Return (X, Y) of the center of cell containing provided text 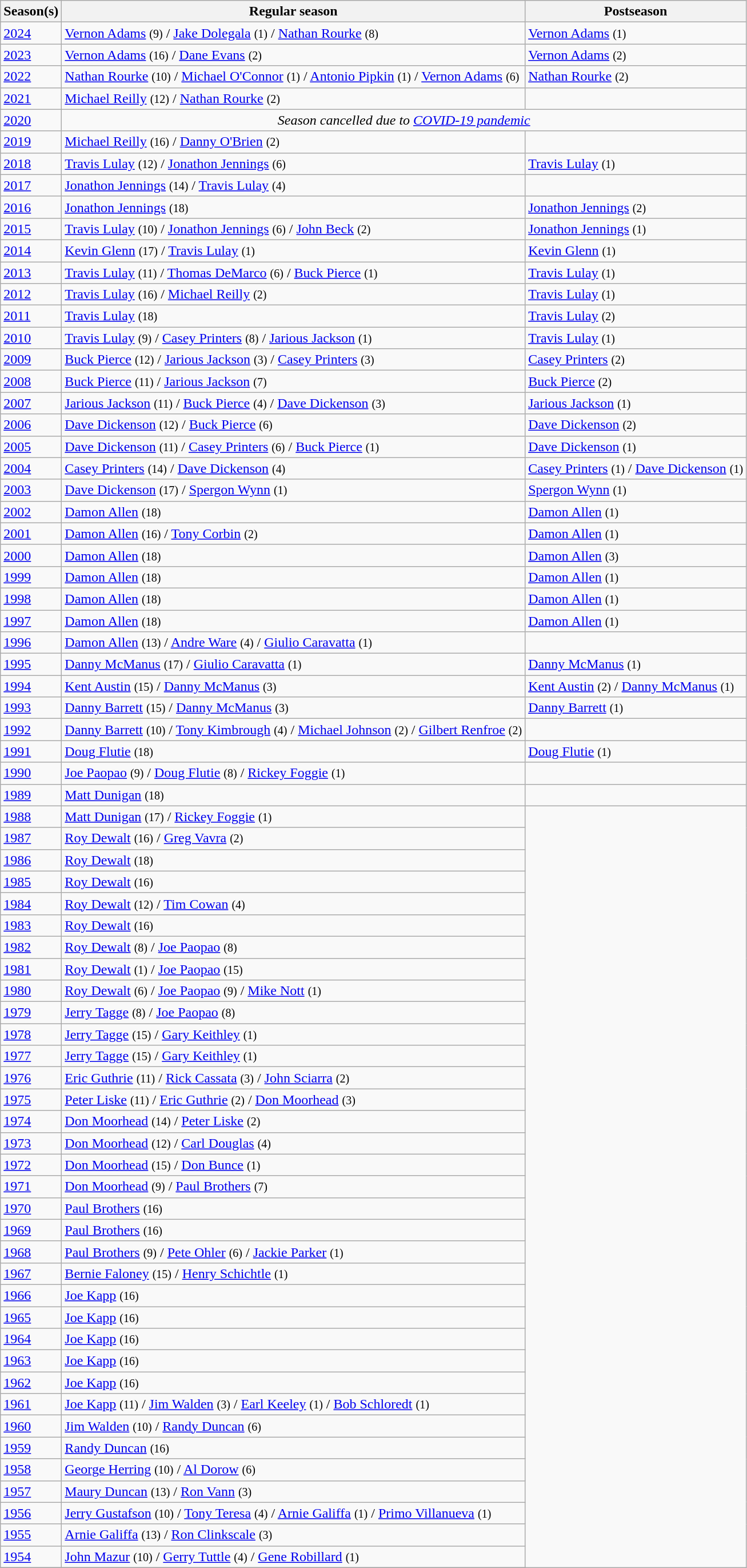
1960 (31, 1426)
Doug Flutie (18) (294, 751)
Buck Pierce (12) / Jarious Jackson (3) / Casey Printers (3) (294, 360)
Dave Dickenson (17) / Spergon Wynn (1) (294, 490)
2023 (31, 55)
1961 (31, 1404)
Nathan Rourke (2) (636, 77)
Vernon Adams (2) (636, 55)
2006 (31, 425)
Michael Reilly (12) / Nathan Rourke (2) (294, 98)
Jim Walden (10) / Randy Duncan (6) (294, 1426)
2015 (31, 229)
Jarious Jackson (11) / Buck Pierce (4) / Dave Dickenson (3) (294, 403)
Casey Printers (14) / Dave Dickenson (4) (294, 468)
2021 (31, 98)
Roy Dewalt (1) / Joe Paopao (15) (294, 969)
Jarious Jackson (1) (636, 403)
2004 (31, 468)
2010 (31, 338)
1974 (31, 1121)
1991 (31, 751)
1972 (31, 1165)
2016 (31, 207)
2011 (31, 316)
Bernie Faloney (15) / Henry Schichtle (1) (294, 1273)
1985 (31, 882)
1986 (31, 860)
1973 (31, 1143)
2005 (31, 447)
2012 (31, 295)
Buck Pierce (11) / Jarious Jackson (7) (294, 381)
1956 (31, 1513)
Danny Barrett (15) / Danny McManus (3) (294, 708)
2018 (31, 164)
Regular season (294, 11)
George Herring (10) / Al Dorow (6) (294, 1470)
1979 (31, 1013)
Doug Flutie (1) (636, 751)
1971 (31, 1187)
Dave Dickenson (12) / Buck Pierce (6) (294, 425)
1963 (31, 1361)
Randy Duncan (16) (294, 1448)
Jonathon Jennings (2) (636, 207)
1981 (31, 969)
Jonathon Jennings (18) (294, 207)
2000 (31, 555)
Paul Brothers (9) / Pete Ohler (6) / Jackie Parker (1) (294, 1252)
Don Moorhead (14) / Peter Liske (2) (294, 1121)
Spergon Wynn (1) (636, 490)
Damon Allen (3) (636, 555)
1977 (31, 1056)
Season cancelled due to COVID-19 pandemic (404, 120)
Don Moorhead (15) / Don Bunce (1) (294, 1165)
Jonathon Jennings (1) (636, 229)
1965 (31, 1317)
Danny McManus (1) (636, 664)
Travis Lulay (9) / Casey Printers (8) / Jarious Jackson (1) (294, 338)
Damon Allen (13) / Andre Ware (4) / Giulio Caravatta (1) (294, 643)
Casey Printers (2) (636, 360)
2024 (31, 33)
Roy Dewalt (12) / Tim Cowan (4) (294, 904)
Buck Pierce (2) (636, 381)
Arnie Galiffa (13) / Ron Clinkscale (3) (294, 1535)
Damon Allen (16) / Tony Corbin (2) (294, 534)
Dave Dickenson (2) (636, 425)
2002 (31, 512)
1992 (31, 730)
1970 (31, 1208)
Dave Dickenson (1) (636, 447)
Matt Dunigan (18) (294, 795)
Joe Paopao (9) / Doug Flutie (8) / Rickey Foggie (1) (294, 773)
2013 (31, 273)
Travis Lulay (12) / Jonathon Jennings (6) (294, 164)
Nathan Rourke (10) / Michael O'Connor (1) / Antonio Pipkin (1) / Vernon Adams (6) (294, 77)
1962 (31, 1383)
1990 (31, 773)
Kevin Glenn (1) (636, 250)
1955 (31, 1535)
Travis Lulay (18) (294, 316)
Maury Duncan (13) / Ron Vann (3) (294, 1491)
1969 (31, 1230)
Travis Lulay (11) / Thomas DeMarco (6) / Buck Pierce (1) (294, 273)
2019 (31, 142)
Jerry Tagge (8) / Joe Paopao (8) (294, 1013)
1978 (31, 1034)
1954 (31, 1557)
1966 (31, 1295)
1958 (31, 1470)
2001 (31, 534)
Matt Dunigan (17) / Rickey Foggie (1) (294, 817)
1998 (31, 599)
Don Moorhead (9) / Paul Brothers (7) (294, 1187)
1976 (31, 1078)
1988 (31, 817)
Eric Guthrie (11) / Rick Cassata (3) / John Sciarra (2) (294, 1078)
1987 (31, 838)
1989 (31, 795)
1967 (31, 1273)
Vernon Adams (16) / Dane Evans (2) (294, 55)
1964 (31, 1339)
1980 (31, 991)
1993 (31, 708)
2020 (31, 120)
Danny McManus (17) / Giulio Caravatta (1) (294, 664)
Jonathon Jennings (14) / Travis Lulay (4) (294, 185)
Travis Lulay (2) (636, 316)
Travis Lulay (16) / Michael Reilly (2) (294, 295)
1999 (31, 577)
Roy Dewalt (6) / Joe Paopao (9) / Mike Nott (1) (294, 991)
2017 (31, 185)
1975 (31, 1100)
Peter Liske (11) / Eric Guthrie (2) / Don Moorhead (3) (294, 1100)
1996 (31, 643)
Travis Lulay (10) / Jonathon Jennings (6) / John Beck (2) (294, 229)
Roy Dewalt (18) (294, 860)
Vernon Adams (1) (636, 33)
1982 (31, 947)
Dave Dickenson (11) / Casey Printers (6) / Buck Pierce (1) (294, 447)
Don Moorhead (12) / Carl Douglas (4) (294, 1143)
1983 (31, 925)
2003 (31, 490)
1994 (31, 686)
Joe Kapp (11) / Jim Walden (3) / Earl Keeley (1) / Bob Schloredt (1) (294, 1404)
1959 (31, 1448)
2014 (31, 250)
Jerry Gustafson (10) / Tony Teresa (4) / Arnie Galiffa (1) / Primo Villanueva (1) (294, 1513)
Vernon Adams (9) / Jake Dolegala (1) / Nathan Rourke (8) (294, 33)
1984 (31, 904)
2022 (31, 77)
Kent Austin (15) / Danny McManus (3) (294, 686)
Postseason (636, 11)
John Mazur (10) / Gerry Tuttle (4) / Gene Robillard (1) (294, 1557)
Season(s) (31, 11)
1995 (31, 664)
1957 (31, 1491)
Danny Barrett (10) / Tony Kimbrough (4) / Michael Johnson (2) / Gilbert Renfroe (2) (294, 730)
2008 (31, 381)
Kent Austin (2) / Danny McManus (1) (636, 686)
Roy Dewalt (8) / Joe Paopao (8) (294, 947)
2009 (31, 360)
Casey Printers (1) / Dave Dickenson (1) (636, 468)
Roy Dewalt (16) / Greg Vavra (2) (294, 838)
1968 (31, 1252)
2007 (31, 403)
Michael Reilly (16) / Danny O'Brien (2) (294, 142)
Danny Barrett (1) (636, 708)
Kevin Glenn (17) / Travis Lulay (1) (294, 250)
1997 (31, 620)
